Find where the given text appears and provide that cell's center as [X, Y] coordinate. 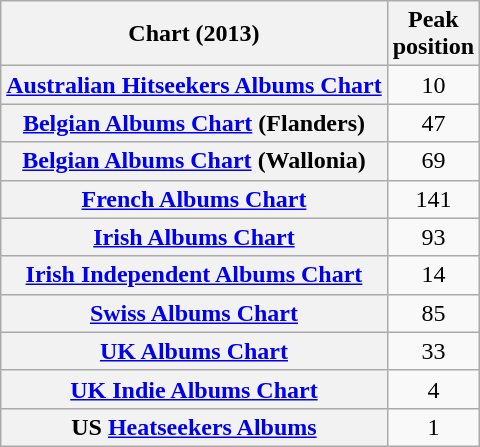
Chart (2013) [194, 34]
85 [433, 313]
Swiss Albums Chart [194, 313]
French Albums Chart [194, 199]
Peakposition [433, 34]
Irish Albums Chart [194, 237]
141 [433, 199]
Irish Independent Albums Chart [194, 275]
14 [433, 275]
33 [433, 351]
Australian Hitseekers Albums Chart [194, 85]
UK Indie Albums Chart [194, 389]
Belgian Albums Chart (Wallonia) [194, 161]
4 [433, 389]
10 [433, 85]
47 [433, 123]
69 [433, 161]
US Heatseekers Albums [194, 427]
93 [433, 237]
Belgian Albums Chart (Flanders) [194, 123]
1 [433, 427]
UK Albums Chart [194, 351]
